Pinpoint the cell where the given text exists, returning its [x, y] midpoint coordinate. 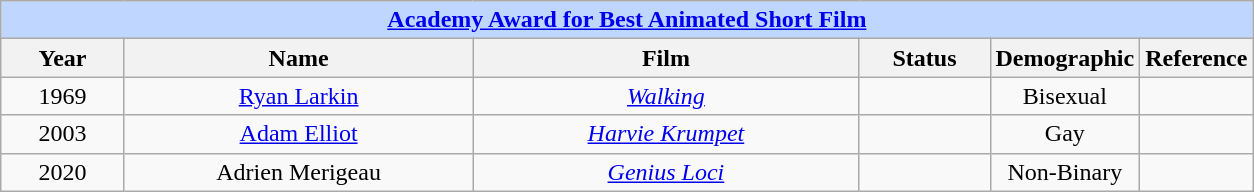
Academy Award for Best Animated Short Film [627, 20]
Reference [1196, 58]
Name [298, 58]
Adrien Merigeau [298, 172]
Ryan Larkin [298, 96]
1969 [63, 96]
Harvie Krumpet [666, 134]
Film [666, 58]
Status [924, 58]
Gay [1065, 134]
Demographic [1065, 58]
Year [63, 58]
Adam Elliot [298, 134]
Walking [666, 96]
2020 [63, 172]
2003 [63, 134]
Non-Binary [1065, 172]
Genius Loci [666, 172]
Bisexual [1065, 96]
